Return [x, y] of the center of cell containing provided text 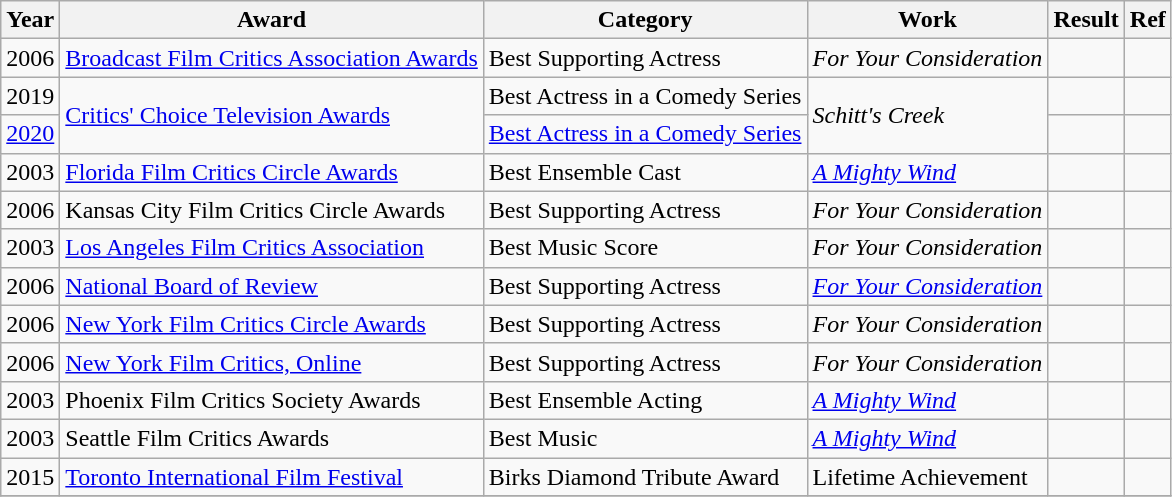
Schitt's Creek [928, 115]
Kansas City Film Critics Circle Awards [272, 210]
Category [645, 20]
Year [30, 20]
Best Music Score [645, 248]
Lifetime Achievement [928, 477]
New York Film Critics Circle Awards [272, 324]
2020 [30, 134]
Ref [1148, 20]
2015 [30, 477]
2019 [30, 96]
Florida Film Critics Circle Awards [272, 172]
Birks Diamond Tribute Award [645, 477]
Work [928, 20]
Seattle Film Critics Awards [272, 438]
Best Ensemble Cast [645, 172]
Los Angeles Film Critics Association [272, 248]
Award [272, 20]
Phoenix Film Critics Society Awards [272, 400]
Broadcast Film Critics Association Awards [272, 58]
Best Music [645, 438]
National Board of Review [272, 286]
Toronto International Film Festival [272, 477]
Best Ensemble Acting [645, 400]
Result [1086, 20]
Critics' Choice Television Awards [272, 115]
New York Film Critics, Online [272, 362]
